Identify which cell holds the provided text, then report its [x, y] central coordinate. 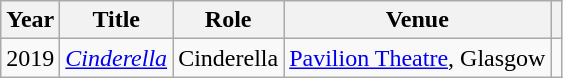
2019 [30, 58]
Role [228, 20]
Venue [418, 20]
Year [30, 20]
Pavilion Theatre, Glasgow [418, 58]
Title [116, 20]
